Determine the (X, Y) coordinate at the center of the cell enclosing the given text.  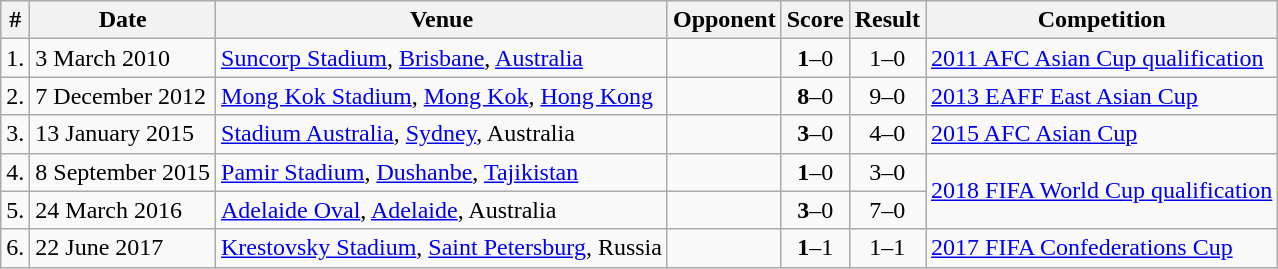
1. (16, 58)
2011 AFC Asian Cup qualification (1102, 58)
Competition (1102, 20)
4. (16, 172)
2017 FIFA Confederations Cup (1102, 248)
Adelaide Oval, Adelaide, Australia (442, 210)
Suncorp Stadium, Brisbane, Australia (442, 58)
Venue (442, 20)
13 January 2015 (123, 134)
Mong Kok Stadium, Mong Kok, Hong Kong (442, 96)
Score (815, 20)
6. (16, 248)
7 December 2012 (123, 96)
# (16, 20)
8–0 (815, 96)
Date (123, 20)
24 March 2016 (123, 210)
4–0 (887, 134)
Result (887, 20)
2. (16, 96)
Pamir Stadium, Dushanbe, Tajikistan (442, 172)
3 March 2010 (123, 58)
5. (16, 210)
2013 EAFF East Asian Cup (1102, 96)
8 September 2015 (123, 172)
3. (16, 134)
22 June 2017 (123, 248)
2015 AFC Asian Cup (1102, 134)
2018 FIFA World Cup qualification (1102, 191)
Stadium Australia, Sydney, Australia (442, 134)
7–0 (887, 210)
Krestovsky Stadium, Saint Petersburg, Russia (442, 248)
Opponent (724, 20)
9–0 (887, 96)
